Output the [x, y] coordinate of the center of the cell containing the given text.  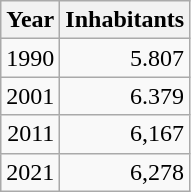
Inhabitants [125, 20]
2021 [30, 172]
6,167 [125, 134]
6,278 [125, 172]
2001 [30, 96]
2011 [30, 134]
5.807 [125, 58]
1990 [30, 58]
6.379 [125, 96]
Year [30, 20]
